Extract the [X, Y] coordinate from the center of the cell holding the provided text.  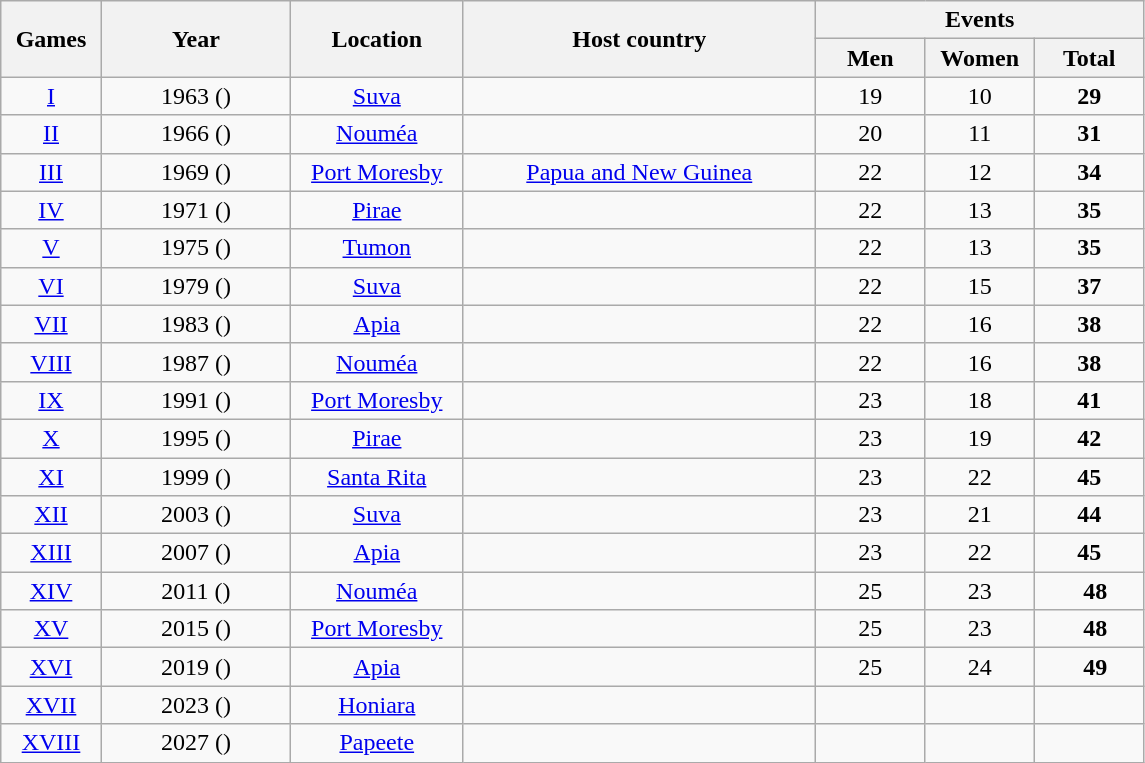
XIV [51, 591]
XVI [51, 667]
29 [1088, 96]
XI [51, 477]
XIII [51, 553]
1987 () [196, 362]
X [51, 438]
Papeete [377, 743]
1991 () [196, 400]
VIII [51, 362]
I [51, 96]
11 [980, 134]
18 [980, 400]
Women [980, 58]
24 [980, 667]
Total [1088, 58]
1971 () [196, 210]
V [51, 248]
2023 () [196, 705]
1999 () [196, 477]
XII [51, 515]
41 [1088, 400]
Honiara [377, 705]
1983 () [196, 324]
31 [1088, 134]
Games [51, 39]
XV [51, 629]
1963 () [196, 96]
49 [1088, 667]
VII [51, 324]
Location [377, 39]
10 [980, 96]
2007 () [196, 553]
1969 () [196, 172]
2019 () [196, 667]
Year [196, 39]
2003 () [196, 515]
15 [980, 286]
XVII [51, 705]
Events [980, 20]
VI [51, 286]
20 [870, 134]
Santa Rita [377, 477]
42 [1088, 438]
II [51, 134]
IX [51, 400]
21 [980, 515]
1966 () [196, 134]
2027 () [196, 743]
1979 () [196, 286]
Tumon [377, 248]
2015 () [196, 629]
IV [51, 210]
XVIII [51, 743]
37 [1088, 286]
III [51, 172]
Papua and New Guinea [639, 172]
12 [980, 172]
Host country [639, 39]
2011 () [196, 591]
44 [1088, 515]
34 [1088, 172]
1975 () [196, 248]
Men [870, 58]
1995 () [196, 438]
